Provide the [X, Y] coordinate of the cell's center where the given text is located.  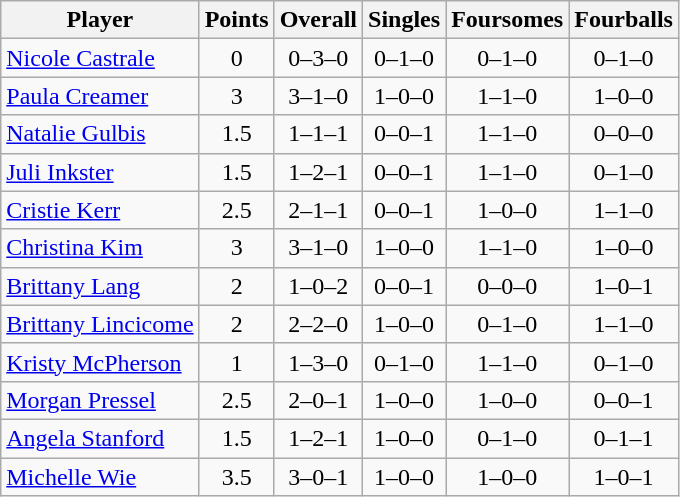
0–1–1 [624, 438]
2–1–1 [318, 210]
1–0–2 [318, 286]
3–0–1 [318, 477]
2–0–1 [318, 400]
Morgan Pressel [100, 400]
Cristie Kerr [100, 210]
Angela Stanford [100, 438]
Kristy McPherson [100, 362]
Foursomes [508, 20]
Juli Inkster [100, 172]
Brittany Lang [100, 286]
Michelle Wie [100, 477]
Brittany Lincicome [100, 324]
1–3–0 [318, 362]
Natalie Gulbis [100, 134]
Fourballs [624, 20]
1 [236, 362]
Singles [404, 20]
2–2–0 [318, 324]
1–1–1 [318, 134]
Christina Kim [100, 248]
Points [236, 20]
3.5 [236, 477]
Paula Creamer [100, 96]
0 [236, 58]
0–3–0 [318, 58]
Nicole Castrale [100, 58]
Overall [318, 20]
Player [100, 20]
